Detect which cell encompasses the target text, then output its (x, y) center coordinate. 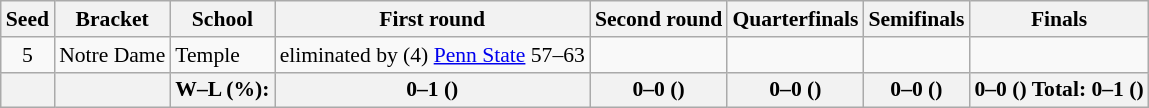
0–0 () Total: 0–1 () (1058, 90)
Semifinals (916, 19)
Temple (222, 55)
5 (28, 55)
Second round (659, 19)
School (222, 19)
Seed (28, 19)
eliminated by (4) Penn State 57–63 (432, 55)
0–1 () (432, 90)
Bracket (112, 19)
First round (432, 19)
Notre Dame (112, 55)
Finals (1058, 19)
Quarterfinals (795, 19)
W–L (%): (222, 90)
